For the text-containing cell, return its midpoint in (x, y) coordinate format. 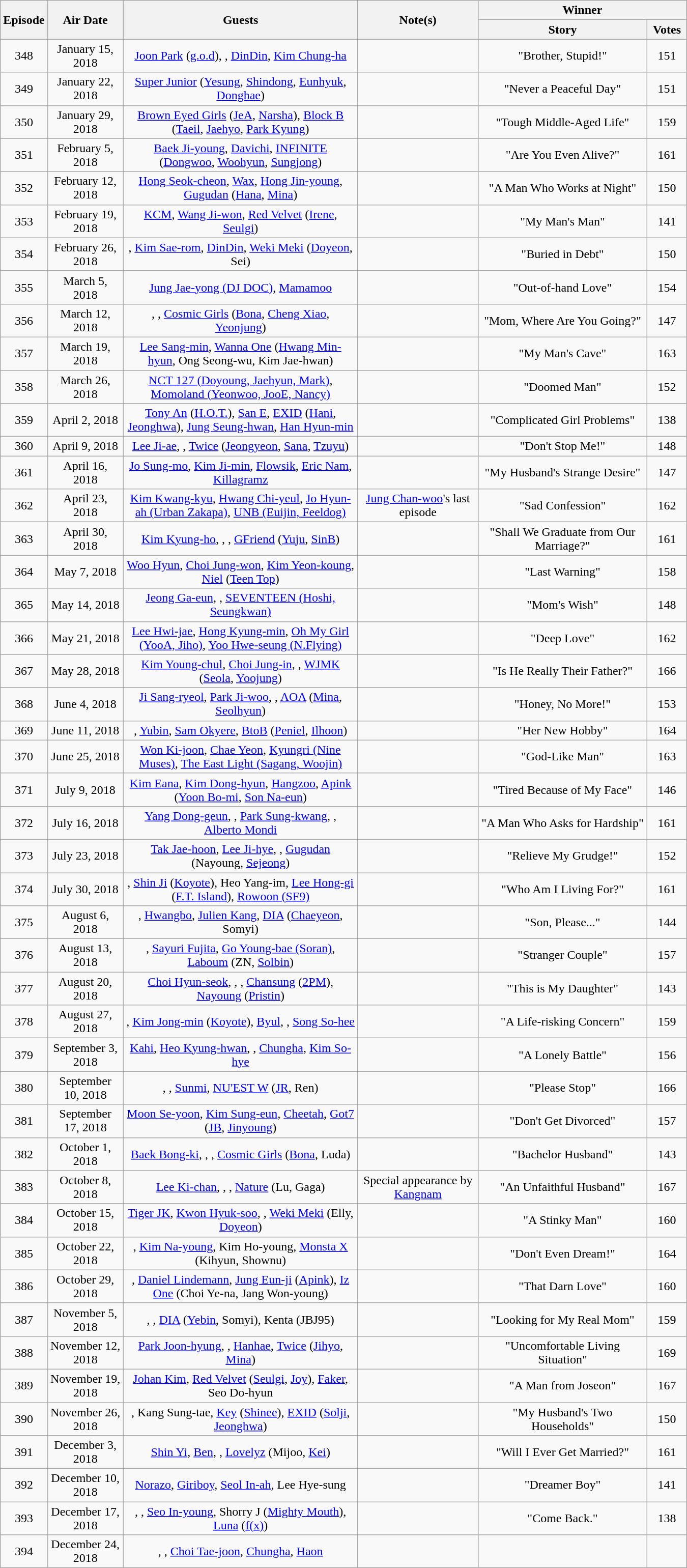
389 (24, 1385)
"A Stinky Man" (562, 1220)
"Who Am I Living For?" (562, 889)
Tiger JK, Kwon Hyuk-soo, , Weki Meki (Elly, Doyeon) (240, 1220)
Norazo, Giriboy, Seol In-ah, Lee Hye-sung (240, 1485)
376 (24, 956)
August 20, 2018 (85, 988)
Moon Se-yoon, Kim Sung-eun, Cheetah, Got7 (JB, Jinyoung) (240, 1121)
"Uncomfortable Living Situation" (562, 1353)
Episode (24, 20)
October 15, 2018 (85, 1220)
169 (667, 1353)
Jung Chan-woo's last episode (418, 506)
Jung Jae-yong (DJ DOC), Mamamoo (240, 287)
"Honey, No More!" (562, 704)
356 (24, 321)
"This is My Daughter" (562, 988)
144 (667, 922)
"Deep Love" (562, 638)
December 3, 2018 (85, 1452)
363 (24, 538)
154 (667, 287)
362 (24, 506)
353 (24, 221)
"Tired Because of My Face" (562, 790)
Johan Kim, Red Velvet (Seulgi, Joy), Faker, Seo Do-hyun (240, 1385)
354 (24, 254)
375 (24, 922)
"Shall We Graduate from Our Marriage?" (562, 538)
Won Ki-joon, Chae Yeon, Kyungri (Nine Muses), The East Light (Sagang, Woojin) (240, 756)
"Tough Middle-Aged Life" (562, 122)
383 (24, 1187)
"A Man from Joseon" (562, 1385)
April 9, 2018 (85, 446)
September 10, 2018 (85, 1088)
January 29, 2018 (85, 122)
, Yubin, Sam Okyere, BtoB (Peniel, Ilhoon) (240, 730)
Kim Kyung-ho, , , GFriend (Yuju, SinB) (240, 538)
"Never a Peaceful Day" (562, 89)
388 (24, 1353)
May 21, 2018 (85, 638)
"God-Like Man" (562, 756)
Tak Jae-hoon, Lee Ji-hye, , Gugudan (Nayoung, Sejeong) (240, 856)
, , Cosmic Girls (Bona, Cheng Xiao, Yeonjung) (240, 321)
April 2, 2018 (85, 420)
Lee Sang-min, Wanna One (Hwang Min-hyun, Ong Seong-wu, Kim Jae-hwan) (240, 353)
"Don't Stop Me!" (562, 446)
"Please Stop" (562, 1088)
Choi Hyun-seok, , , Chansung (2PM), Nayoung (Pristin) (240, 988)
351 (24, 155)
Note(s) (418, 20)
Special appearance by Kangnam (418, 1187)
358 (24, 387)
October 22, 2018 (85, 1253)
May 28, 2018 (85, 671)
380 (24, 1088)
April 23, 2018 (85, 506)
369 (24, 730)
July 9, 2018 (85, 790)
, , Choi Tae-joon, Chungha, Haon (240, 1551)
, Hwangbo, Julien Kang, DIA (Chaeyeon, Somyi) (240, 922)
"Come Back." (562, 1519)
May 14, 2018 (85, 605)
, , Sunmi, NU'EST W (JR, Ren) (240, 1088)
, , DIA (Yebin, Somyi), Kenta (JBJ95) (240, 1319)
390 (24, 1419)
"My Man's Man" (562, 221)
NCT 127 (Doyoung, Jaehyun, Mark), Momoland (Yeonwoo, JooE, Nancy) (240, 387)
, , Seo In-young, Shorry J (Mighty Mouth), Luna (f(x)) (240, 1519)
Story (562, 30)
August 13, 2018 (85, 956)
384 (24, 1220)
Air Date (85, 20)
Brown Eyed Girls (JeA, Narsha), Block B (Taeil, Jaehyo, Park Kyung) (240, 122)
366 (24, 638)
357 (24, 353)
158 (667, 572)
Baek Bong-ki, , , Cosmic Girls (Bona, Luda) (240, 1154)
, Sayuri Fujita, Go Young-bae (Soran), Laboum (ZN, Solbin) (240, 956)
Park Joon-hyung, , Hanhae, Twice (Jihyo, Mina) (240, 1353)
"Son, Please..." (562, 922)
February 19, 2018 (85, 221)
Tony An (H.O.T.), San E, EXID (Hani, Jeonghwa), Jung Seung-hwan, Han Hyun-min (240, 420)
386 (24, 1287)
"Brother, Stupid!" (562, 56)
"Her New Hobby" (562, 730)
"Buried in Debt" (562, 254)
May 7, 2018 (85, 572)
March 19, 2018 (85, 353)
371 (24, 790)
359 (24, 420)
378 (24, 1022)
February 12, 2018 (85, 188)
"Stranger Couple" (562, 956)
Lee Hwi-jae, Hong Kyung-min, Oh My Girl (YooA, Jiho), Yoo Hwe-seung (N.Flying) (240, 638)
Winner (582, 10)
Jo Sung-mo, Kim Ji-min, Flowsik, Eric Nam, Killagramz (240, 472)
348 (24, 56)
387 (24, 1319)
"Don't Get Divorced" (562, 1121)
385 (24, 1253)
, Daniel Lindemann, Jung Eun-ji (Apink), Iz One (Choi Ye-na, Jang Won-young) (240, 1287)
"Is He Really Their Father?" (562, 671)
"A Lonely Battle" (562, 1054)
June 11, 2018 (85, 730)
January 22, 2018 (85, 89)
"Will I Ever Get Married?" (562, 1452)
"My Husband's Strange Desire" (562, 472)
349 (24, 89)
Shin Yi, Ben, , Lovelyz (Mijoo, Kei) (240, 1452)
November 5, 2018 (85, 1319)
Kim Young-chul, Choi Jung-in, , WJMK (Seola, Yoojung) (240, 671)
November 12, 2018 (85, 1353)
"My Husband's Two Households" (562, 1419)
March 26, 2018 (85, 387)
June 25, 2018 (85, 756)
392 (24, 1485)
379 (24, 1054)
"Mom, Where Are You Going?" (562, 321)
370 (24, 756)
372 (24, 822)
Kim Kwang-kyu, Hwang Chi-yeul, Jo Hyun-ah (Urban Zakapa), UNB (Euijin, Feeldog) (240, 506)
"Sad Confession" (562, 506)
September 17, 2018 (85, 1121)
, Kim Sae-rom, DinDin, Weki Meki (Doyeon, Sei) (240, 254)
, Kang Sung-tae, Key (Shinee), EXID (Solji, Jeonghwa) (240, 1419)
July 16, 2018 (85, 822)
July 30, 2018 (85, 889)
352 (24, 188)
"Relieve My Grudge!" (562, 856)
Woo Hyun, Choi Jung-won, Kim Yeon-koung, Niel (Teen Top) (240, 572)
Lee Ji-ae, , Twice (Jeongyeon, Sana, Tzuyu) (240, 446)
361 (24, 472)
December 17, 2018 (85, 1519)
Yang Dong-geun, , Park Sung-kwang, , Alberto Mondi (240, 822)
Kahi, Heo Kyung-hwan, , Chungha, Kim So-hye (240, 1054)
355 (24, 287)
391 (24, 1452)
, Shin Ji (Koyote), Heo Yang-im, Lee Hong-gi (F.T. Island), Rowoon (SF9) (240, 889)
"That Darn Love" (562, 1287)
394 (24, 1551)
Super Junior (Yesung, Shindong, Eunhyuk, Donghae) (240, 89)
"Out-of-hand Love" (562, 287)
KCM, Wang Ji-won, Red Velvet (Irene, Seulgi) (240, 221)
"Last Warning" (562, 572)
Ji Sang-ryeol, Park Ji-woo, , AOA (Mina, Seolhyun) (240, 704)
350 (24, 122)
Hong Seok-cheon, Wax, Hong Jin-young, Gugudan (Hana, Mina) (240, 188)
Guests (240, 20)
July 23, 2018 (85, 856)
"Mom's Wish" (562, 605)
February 5, 2018 (85, 155)
February 26, 2018 (85, 254)
, Kim Jong-min (Koyote), Byul, , Song So-hee (240, 1022)
April 16, 2018 (85, 472)
"Doomed Man" (562, 387)
August 27, 2018 (85, 1022)
360 (24, 446)
377 (24, 988)
August 6, 2018 (85, 922)
"A Life-risking Concern" (562, 1022)
365 (24, 605)
October 29, 2018 (85, 1287)
382 (24, 1154)
"Bachelor Husband" (562, 1154)
368 (24, 704)
156 (667, 1054)
Jeong Ga-eun, , SEVENTEEN (Hoshi, Seungkwan) (240, 605)
December 10, 2018 (85, 1485)
January 15, 2018 (85, 56)
, Kim Na-young, Kim Ho-young, Monsta X (Kihyun, Shownu) (240, 1253)
373 (24, 856)
Joon Park (g.o.d), , DinDin, Kim Chung-ha (240, 56)
"My Man's Cave" (562, 353)
November 19, 2018 (85, 1385)
153 (667, 704)
367 (24, 671)
"Looking for My Real Mom" (562, 1319)
June 4, 2018 (85, 704)
Baek Ji-young, Davichi, INFINITE (Dongwoo, Woohyun, Sungjong) (240, 155)
Votes (667, 30)
364 (24, 572)
March 12, 2018 (85, 321)
Lee Ki-chan, , , Nature (Lu, Gaga) (240, 1187)
October 1, 2018 (85, 1154)
"Complicated Girl Problems" (562, 420)
November 26, 2018 (85, 1419)
"Are You Even Alive?" (562, 155)
"Don't Even Dream!" (562, 1253)
March 5, 2018 (85, 287)
146 (667, 790)
381 (24, 1121)
"A Man Who Works at Night" (562, 188)
October 8, 2018 (85, 1187)
"A Man Who Asks for Hardship" (562, 822)
September 3, 2018 (85, 1054)
374 (24, 889)
"Dreamer Boy" (562, 1485)
December 24, 2018 (85, 1551)
393 (24, 1519)
Kim Eana, Kim Dong-hyun, Hangzoo, Apink (Yoon Bo-mi, Son Na-eun) (240, 790)
April 30, 2018 (85, 538)
"An Unfaithful Husband" (562, 1187)
